Scan for the cell matching the given text and deliver its (X, Y) coordinate at center. 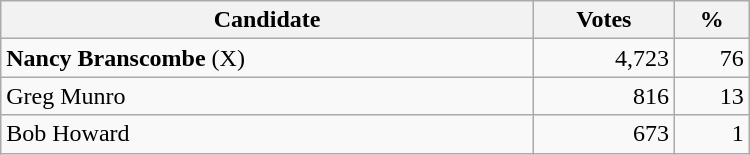
Votes (604, 20)
Nancy Branscombe (X) (268, 58)
13 (712, 96)
816 (604, 96)
673 (604, 134)
Greg Munro (268, 96)
1 (712, 134)
4,723 (604, 58)
Candidate (268, 20)
% (712, 20)
76 (712, 58)
Bob Howard (268, 134)
